Locate the cell with the specified text and output its [X, Y] center coordinate. 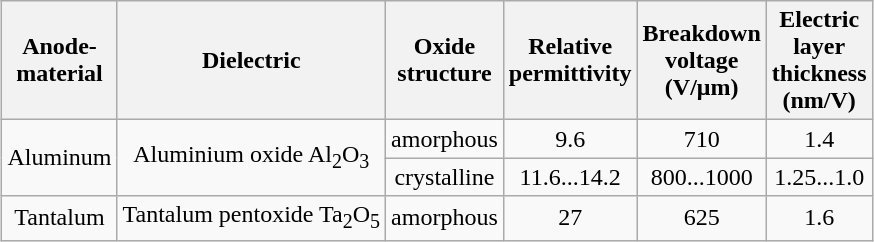
9.6 [570, 139]
Aluminium oxide Al2O3 [252, 158]
Aluminum [60, 158]
Tantalum [60, 218]
Dielectric [252, 60]
crystalline [445, 177]
1.25...1.0 [819, 177]
Relativepermittivity [570, 60]
Anode-material [60, 60]
11.6...14.2 [570, 177]
Breakdownvoltage(V/μm) [702, 60]
Electriclayerthickness(nm/V) [819, 60]
1.4 [819, 139]
800...1000 [702, 177]
625 [702, 218]
Tantalum pentoxide Ta2O5 [252, 218]
Oxidestructure [445, 60]
710 [702, 139]
27 [570, 218]
1.6 [819, 218]
